Detect which cell encompasses the target text, then output its (x, y) center coordinate. 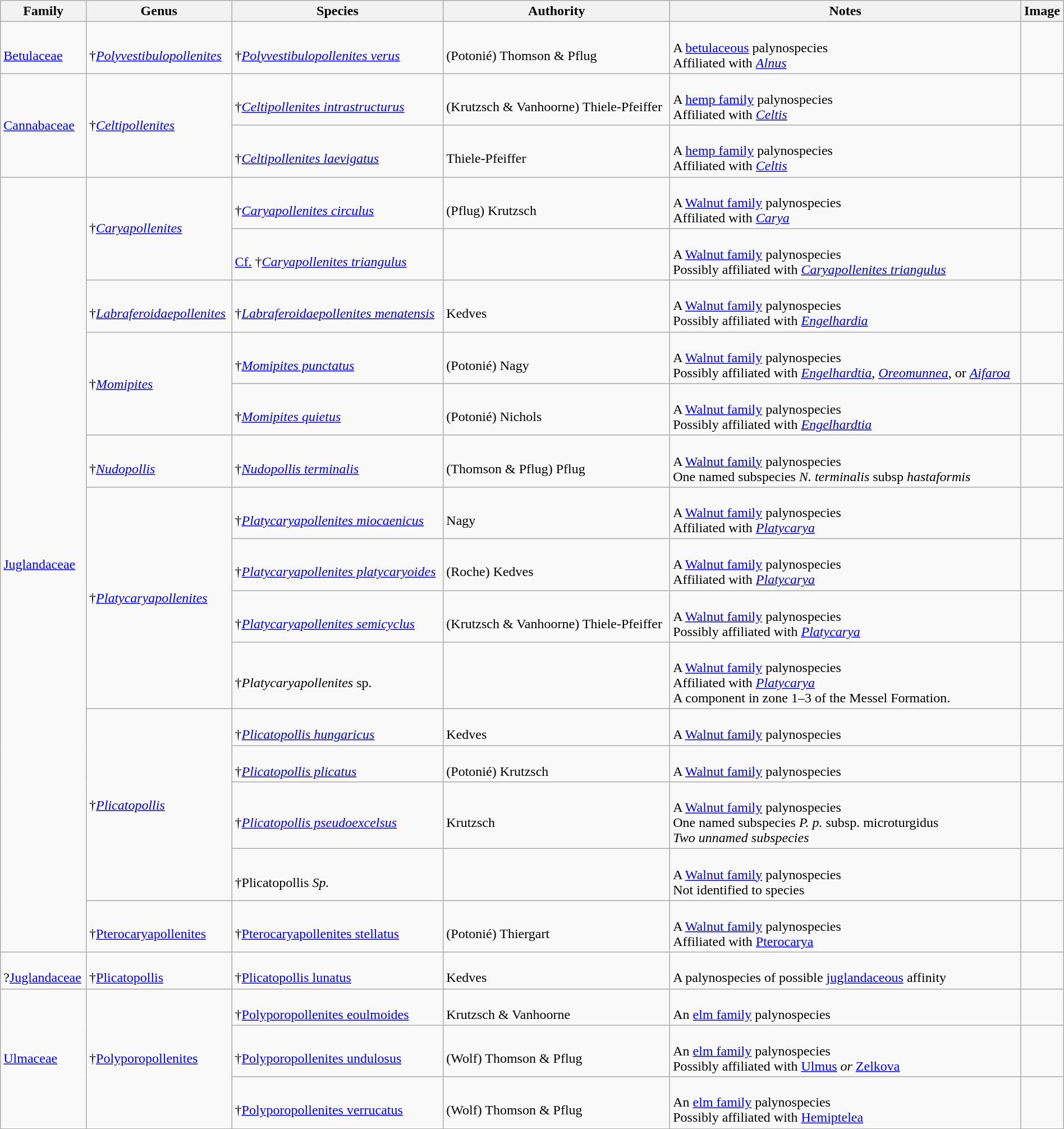
A Walnut family palynospeciesOne named subspecies N. terminalis subsp hastaformis (845, 461)
†Plicatopollis lunatus (338, 970)
(Potonié) Nichols (557, 409)
A Walnut family palynospeciesPossibly affiliated with Platycarya (845, 616)
†Plicatopollis plicatus (338, 764)
†Momipites (159, 383)
†Polyvestibulopollenites (159, 48)
A Walnut family palynospeciesPossibly affiliated with Engelhardtia, Oreomunnea, or Aifaroa (845, 358)
†Momipites quietus (338, 409)
A Walnut family palynospeciesAffiliated with Pterocarya (845, 926)
†Caryapollenites (159, 228)
†Plicatopollis pseudoexcelsus (338, 815)
Notes (845, 11)
†Platycaryapollenites miocaenicus (338, 513)
A Walnut family palynospecies Not identified to species (845, 875)
?Juglandaceae (44, 970)
Juglandaceae (44, 565)
Betulaceae (44, 48)
†Plicatopollis hungaricus (338, 728)
A Walnut family palynospeciesPossibly affiliated with Engelhardtia (845, 409)
A Walnut family palynospeciesAffiliated with Carya (845, 203)
Cf. †Caryapollenites triangulus (338, 254)
(Potonié) Thomson & Pflug (557, 48)
A Walnut family palynospecies Possibly affiliated with Caryapollenites triangulus (845, 254)
An elm family palynospecies Possibly affiliated with Hemiptelea (845, 1103)
Krutzsch (557, 815)
(Potonié) Thiergart (557, 926)
†Labraferoidaepollenites (159, 306)
†Plicatopollis Sp. (338, 875)
A Walnut family palynospecies One named subspecies P. p. subsp. microturgidus Two unnamed subspecies (845, 815)
†Caryapollenites circulus (338, 203)
Image (1043, 11)
†Polyporopollenites (159, 1059)
†Pterocaryapollenites stellatus (338, 926)
A betulaceous palynospeciesAffiliated with Alnus (845, 48)
Ulmaceae (44, 1059)
†Platycaryapollenites (159, 597)
†Platycaryapollenites platycaryoides (338, 564)
†Pterocaryapollenites (159, 926)
†Nudopollis terminalis (338, 461)
†Nudopollis (159, 461)
Genus (159, 11)
An elm family palynospecies Possibly affiliated with Ulmus or Zelkova (845, 1051)
Krutzsch & Vanhoorne (557, 1007)
Family (44, 11)
†Polyporopollenites undulosus (338, 1051)
†Platycaryapollenites sp. (338, 676)
(Potonié) Nagy (557, 358)
†Celtipollenites laevigatus (338, 151)
Species (338, 11)
†Polyvestibulopollenites verus (338, 48)
Thiele-Pfeiffer (557, 151)
†Platycaryapollenites semicyclus (338, 616)
†Polyporopollenites verrucatus (338, 1103)
(Roche) Kedves (557, 564)
†Momipites punctatus (338, 358)
(Pflug) Krutzsch (557, 203)
†Labraferoidaepollenites menatensis (338, 306)
Cannabaceae (44, 125)
A Walnut family palynospeciesPossibly affiliated with Engelhardia (845, 306)
(Potonié) Krutzsch (557, 764)
An elm family palynospecies (845, 1007)
Authority (557, 11)
†Polyporopollenites eoulmoides (338, 1007)
(Thomson & Pflug) Pflug (557, 461)
A Walnut family palynospeciesAffiliated with PlatycaryaA component in zone 1–3 of the Messel Formation. (845, 676)
Nagy (557, 513)
A palynospecies of possible juglandaceous affinity (845, 970)
†Celtipollenites (159, 125)
†Celtipollenites intrastructurus (338, 99)
